Pinpoint the cell where the given text exists, returning its [x, y] midpoint coordinate. 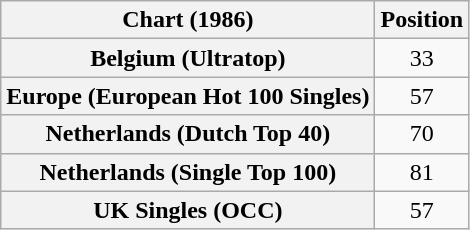
Belgium (Ultratop) [188, 58]
70 [422, 134]
Netherlands (Dutch Top 40) [188, 134]
81 [422, 172]
Netherlands (Single Top 100) [188, 172]
Europe (European Hot 100 Singles) [188, 96]
UK Singles (OCC) [188, 210]
Position [422, 20]
Chart (1986) [188, 20]
33 [422, 58]
